Identify which cell holds the provided text, then report its (x, y) central coordinate. 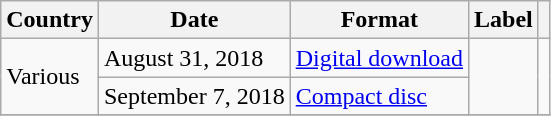
Date (194, 20)
Various (50, 77)
Country (50, 20)
Label (504, 20)
September 7, 2018 (194, 96)
Compact disc (379, 96)
August 31, 2018 (194, 58)
Digital download (379, 58)
Format (379, 20)
